Capture the cell that displays the provided text and extract its [X, Y] central coordinate. 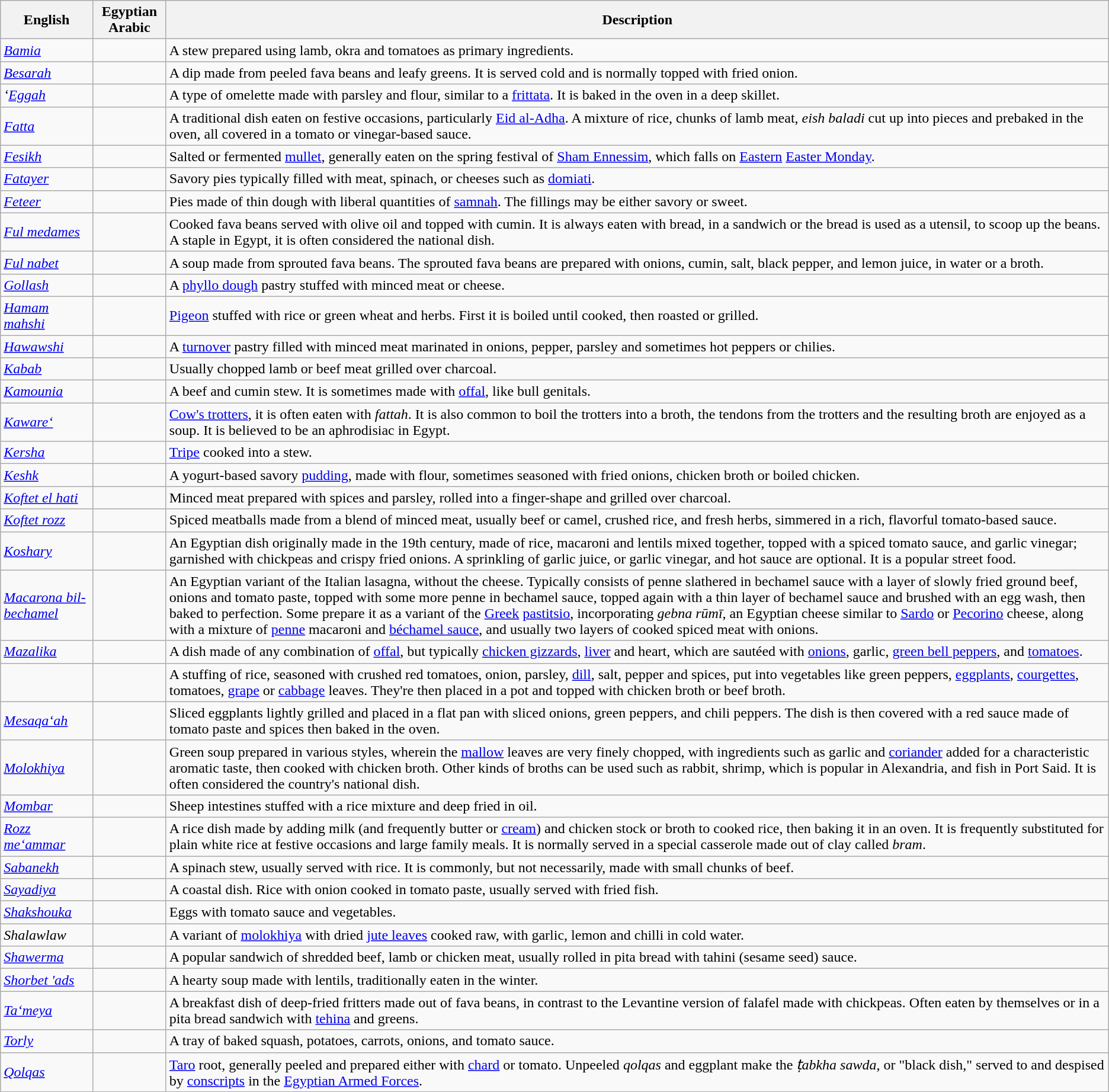
Savory pies typically filled with meat, spinach, or cheeses such as domiati. [637, 179]
Rozz me‘ammar [47, 837]
A type of omelette made with parsley and flour, similar to a frittata. It is baked in the oven in a deep skillet. [637, 95]
Kamounia [47, 392]
Minced meat prepared with spices and parsley, rolled into a finger-shape and grilled over charcoal. [637, 498]
Torly [47, 1041]
A hearty soup made with lentils, traditionally eaten in the winter. [637, 980]
Gollash [47, 285]
Mombar [47, 806]
Eggs with tomato sauce and vegetables. [637, 912]
Sayadiya [47, 890]
Egyptian Arabic [129, 20]
A stew prepared using lamb, okra and tomatoes as primary ingredients. [637, 50]
A coastal dish. Rice with onion cooked in tomato paste, usually served with fried fish. [637, 890]
Hamam mahshi [47, 315]
Shakshouka [47, 912]
Kersha [47, 453]
Sheep intestines stuffed with a rice mixture and deep fried in oil. [637, 806]
Koshary [47, 551]
Mesaqa‘ah [47, 720]
Besarah [47, 73]
Pigeon stuffed with rice or green wheat and herbs. First it is boiled until cooked, then roasted or grilled. [637, 315]
Qolqas [47, 1072]
Fatayer [47, 179]
A yogurt-based savory pudding, made with flour, sometimes seasoned with fried onions, chicken broth or boiled chicken. [637, 475]
Shorbet 'ads [47, 980]
Koftet el hati [47, 498]
Kaware‘ [47, 422]
Salted or fermented mullet, generally eaten on the spring festival of Sham Ennessim, which falls on Eastern Easter Monday. [637, 156]
Ta‘meya [47, 1011]
A turnover pastry filled with minced meat marinated in onions, pepper, parsley and sometimes hot peppers or chilies. [637, 347]
Description [637, 20]
Fatta [47, 126]
English [47, 20]
Shawerma [47, 957]
Sabanekh [47, 867]
A phyllo dough pastry stuffed with minced meat or cheese. [637, 285]
Keshk [47, 475]
A dip made from peeled fava beans and leafy greens. It is served cold and is normally topped with fried onion. [637, 73]
A variant of molokhiya with dried jute leaves cooked raw, with garlic, lemon and chilli in cold water. [637, 935]
Feteer [47, 201]
Koftet rozz [47, 520]
Bamia [47, 50]
Usually chopped lamb or beef meat grilled over charcoal. [637, 369]
A spinach stew, usually served with rice. It is commonly, but not necessarily, made with small chunks of beef. [637, 867]
A beef and cumin stew. It is sometimes made with offal, like bull genitals. [637, 392]
Shalawlaw [47, 935]
Kabab [47, 369]
Molokhiya [47, 767]
‘Eggah [47, 95]
Tripe cooked into a stew. [637, 453]
Pies made of thin dough with liberal quantities of samnah. The fillings may be either savory or sweet. [637, 201]
A popular sandwich of shredded beef, lamb or chicken meat, usually rolled in pita bread with tahini (sesame seed) sauce. [637, 957]
A tray of baked squash, potatoes, carrots, onions, and tomato sauce. [637, 1041]
Mazalika [47, 652]
Macarona bil-bechamel [47, 606]
Ful medames [47, 232]
Ful nabet [47, 262]
Hawawshi [47, 347]
Fesikh [47, 156]
